Search for the cell housing the specified text and yield its [x, y] center coordinate. 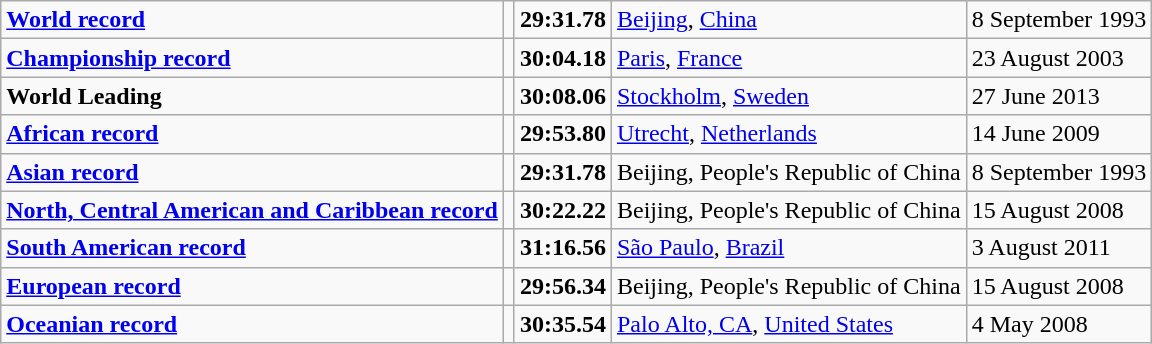
23 August 2003 [1059, 58]
31:16.56 [562, 248]
3 August 2011 [1059, 248]
Stockholm, Sweden [788, 96]
Beijing, China [788, 20]
World record [252, 20]
Paris, France [788, 58]
Asian record [252, 172]
30:08.06 [562, 96]
29:56.34 [562, 286]
World Leading [252, 96]
African record [252, 134]
27 June 2013 [1059, 96]
14 June 2009 [1059, 134]
30:22.22 [562, 210]
Oceanian record [252, 324]
Palo Alto, CA, United States [788, 324]
European record [252, 286]
Utrecht, Netherlands [788, 134]
São Paulo, Brazil [788, 248]
30:04.18 [562, 58]
North, Central American and Caribbean record [252, 210]
29:53.80 [562, 134]
Championship record [252, 58]
4 May 2008 [1059, 324]
30:35.54 [562, 324]
South American record [252, 248]
